Output the [X, Y] coordinate of the center of the cell containing the given text.  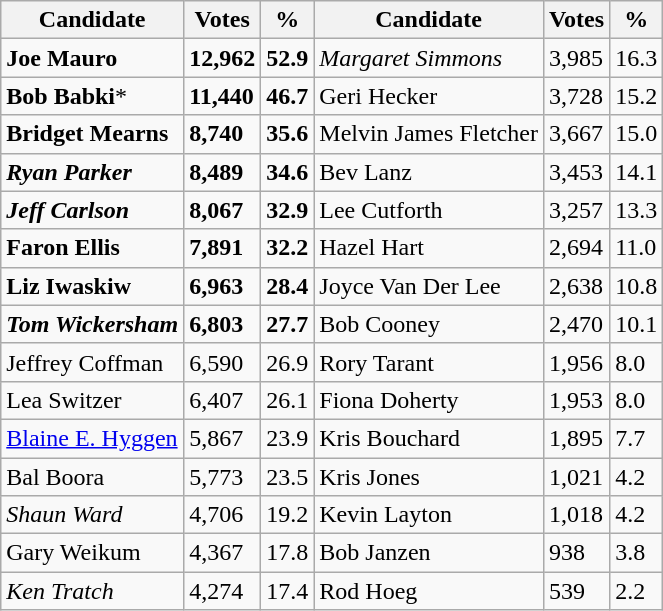
7,891 [222, 248]
Rory Tarant [429, 362]
17.8 [288, 553]
Gary Weikum [92, 553]
6,407 [222, 400]
4,274 [222, 591]
23.5 [288, 477]
28.4 [288, 286]
Bob Babki* [92, 96]
Kevin Layton [429, 515]
Ryan Parker [92, 172]
12,962 [222, 58]
27.7 [288, 324]
Kris Bouchard [429, 438]
13.3 [636, 210]
Rod Hoeg [429, 591]
Bal Boora [92, 477]
Joyce Van Der Lee [429, 286]
Bev Lanz [429, 172]
7.7 [636, 438]
35.6 [288, 134]
938 [576, 553]
8,489 [222, 172]
Liz Iwaskiw [92, 286]
23.9 [288, 438]
6,803 [222, 324]
Hazel Hart [429, 248]
Jeff Carlson [92, 210]
539 [576, 591]
4,367 [222, 553]
3,728 [576, 96]
11,440 [222, 96]
19.2 [288, 515]
4,706 [222, 515]
3.8 [636, 553]
1,895 [576, 438]
Margaret Simmons [429, 58]
17.4 [288, 591]
Fiona Doherty [429, 400]
Lea Switzer [92, 400]
1,021 [576, 477]
Geri Hecker [429, 96]
6,590 [222, 362]
Ken Tratch [92, 591]
10.1 [636, 324]
32.2 [288, 248]
2,470 [576, 324]
Kris Jones [429, 477]
3,667 [576, 134]
Tom Wickersham [92, 324]
1,018 [576, 515]
Shaun Ward [92, 515]
10.8 [636, 286]
Lee Cutforth [429, 210]
15.0 [636, 134]
2,638 [576, 286]
2.2 [636, 591]
32.9 [288, 210]
2,694 [576, 248]
1,953 [576, 400]
3,985 [576, 58]
46.7 [288, 96]
34.6 [288, 172]
16.3 [636, 58]
8,740 [222, 134]
8,067 [222, 210]
26.1 [288, 400]
Blaine E. Hyggen [92, 438]
Jeffrey Coffman [92, 362]
3,453 [576, 172]
14.1 [636, 172]
3,257 [576, 210]
5,867 [222, 438]
Joe Mauro [92, 58]
Faron Ellis [92, 248]
Bob Cooney [429, 324]
Bridget Mearns [92, 134]
11.0 [636, 248]
5,773 [222, 477]
26.9 [288, 362]
15.2 [636, 96]
52.9 [288, 58]
1,956 [576, 362]
6,963 [222, 286]
Melvin James Fletcher [429, 134]
Bob Janzen [429, 553]
